From the cell containing the given text, extract its center point as [X, Y] coordinate. 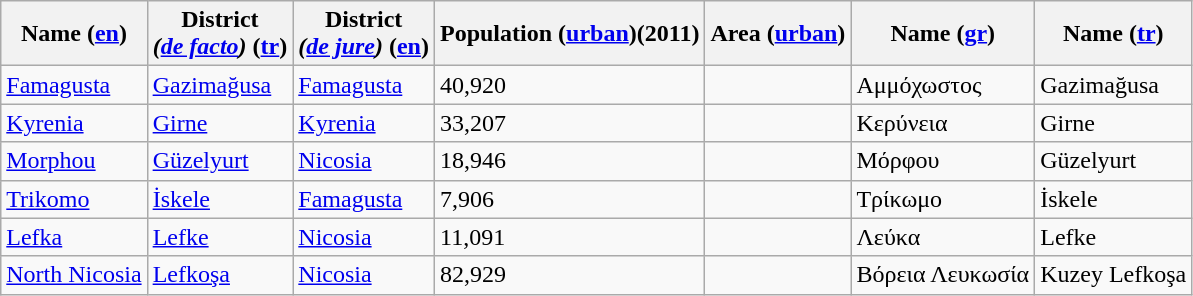
Lefka [74, 237]
Μόρφου [943, 161]
District(de jure) (en) [364, 34]
Name (tr) [1114, 34]
33,207 [569, 123]
40,920 [569, 85]
11,091 [569, 237]
Λεύκα [943, 237]
Αμμόχωστος [943, 85]
7,906 [569, 199]
North Nicosia [74, 275]
Βόρεια Λευκωσία [943, 275]
Lefkoşa [220, 275]
Population (urban)(2011) [569, 34]
Name (gr) [943, 34]
Kuzey Lefkoşa [1114, 275]
Τρίκωμο [943, 199]
82,929 [569, 275]
District(de facto) (tr) [220, 34]
Κερύνεια [943, 123]
18,946 [569, 161]
Area (urban) [778, 34]
Trikomo [74, 199]
Morphou [74, 161]
Name (en) [74, 34]
